Identify which cell holds the provided text, then report its (X, Y) central coordinate. 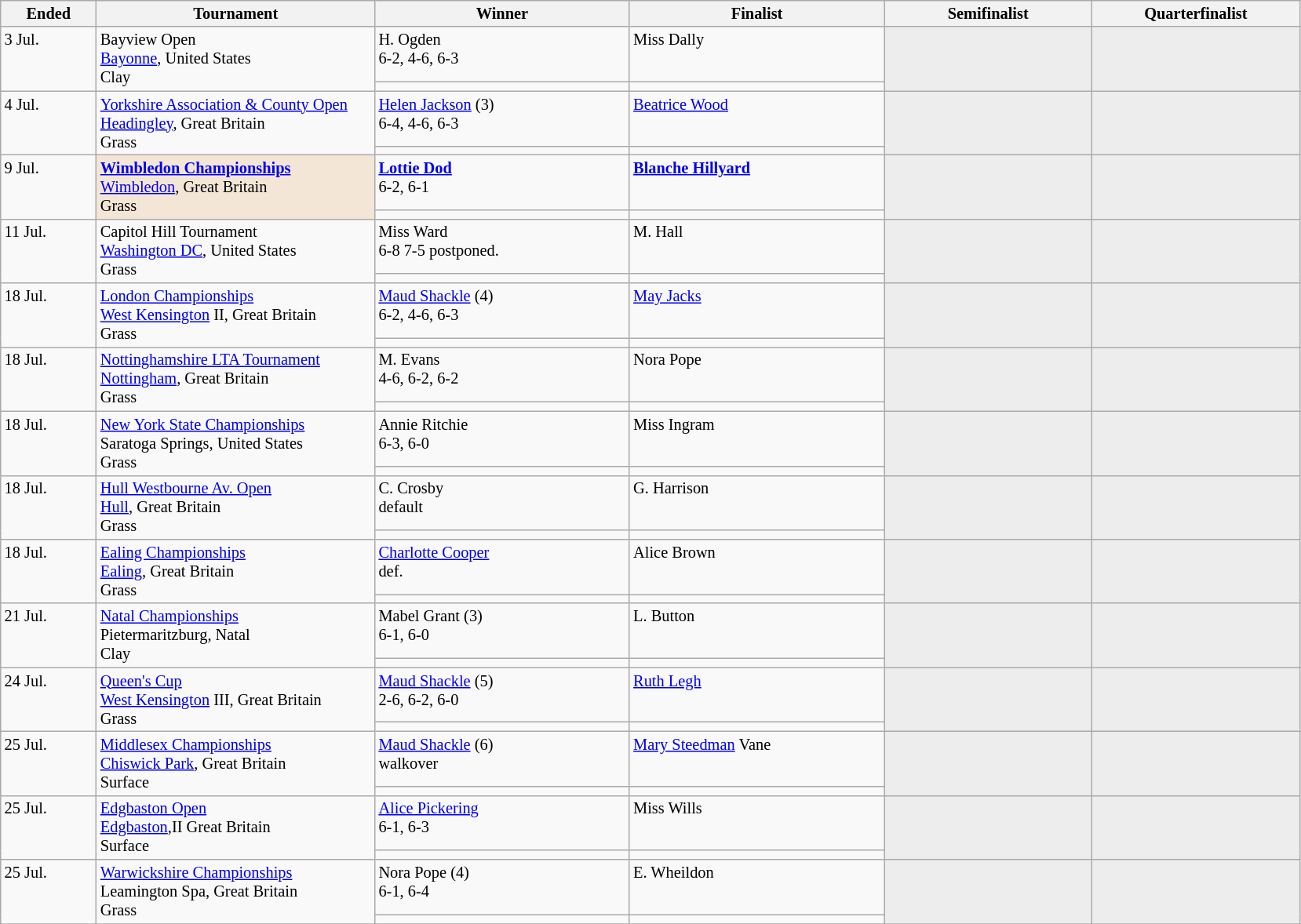
4 Jul. (49, 123)
Yorkshire Association & County OpenHeadingley, Great BritainGrass (235, 123)
Maud Shackle (4)6-2, 4-6, 6-3 (502, 311)
Nora Pope (4)6-1, 6-4 (502, 887)
Capitol Hill Tournament Washington DC, United StatesGrass (235, 251)
M. Hall (756, 246)
Ended (49, 13)
Semifinalist (989, 13)
9 Jul. (49, 187)
H. Ogden6-2, 4-6, 6-3 (502, 54)
Ruth Legh (756, 695)
Beatrice Wood (756, 118)
G. Harrison (756, 503)
Winner (502, 13)
Helen Jackson (3)6-4, 4-6, 6-3 (502, 118)
Charlotte Cooperdef. (502, 566)
Bayview Open Bayonne, United StatesClay (235, 59)
Maud Shackle (6)walkover (502, 758)
Natal ChampionshipsPietermaritzburg, NatalClay (235, 635)
24 Jul. (49, 700)
Warwickshire ChampionshipsLeamington Spa, Great BritainGrass (235, 892)
Queen's CupWest Kensington III, Great BritainGrass (235, 700)
Tournament (235, 13)
3 Jul. (49, 59)
New York State ChampionshipsSaratoga Springs, United StatesGrass (235, 443)
21 Jul. (49, 635)
Edgbaston OpenEdgbaston,II Great BritainSurface (235, 828)
11 Jul. (49, 251)
Hull Westbourne Av. Open Hull, Great BritainGrass (235, 507)
Finalist (756, 13)
Lottie Dod6-2, 6-1 (502, 182)
Annie Ritchie6-3, 6-0 (502, 438)
Ealing ChampionshipsEaling, Great BritainGrass (235, 571)
Middlesex ChampionshipsChiswick Park, Great BritainSurface (235, 763)
Mabel Grant (3)6-1, 6-0 (502, 631)
Blanche Hillyard (756, 182)
Maud Shackle (5)2-6, 6-2, 6-0 (502, 695)
E. Wheildon (756, 887)
L. Button (756, 631)
May Jacks (756, 311)
M. Evans4-6, 6-2, 6-2 (502, 374)
Mary Steedman Vane (756, 758)
Miss Wills (756, 823)
Alice Brown (756, 566)
London Championships West Kensington II, Great BritainGrass (235, 315)
Miss Ingram (756, 438)
Miss Dally (756, 54)
Wimbledon ChampionshipsWimbledon, Great BritainGrass (235, 187)
C. Crosbydefault (502, 503)
Alice Pickering6-1, 6-3 (502, 823)
Quarterfinalist (1196, 13)
Miss Ward6-8 7-5 postponed. (502, 246)
Nottinghamshire LTA TournamentNottingham, Great BritainGrass (235, 379)
Nora Pope (756, 374)
